Identify which cell holds the provided text, then report its (x, y) central coordinate. 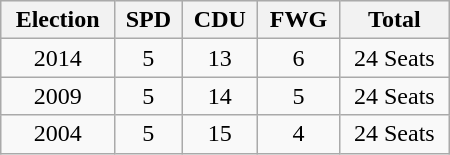
2004 (58, 134)
Total (394, 20)
2014 (58, 58)
15 (220, 134)
2009 (58, 96)
13 (220, 58)
14 (220, 96)
6 (299, 58)
SPD (149, 20)
Election (58, 20)
4 (299, 134)
CDU (220, 20)
FWG (299, 20)
